From the cell containing the given text, extract its center point as (X, Y) coordinate. 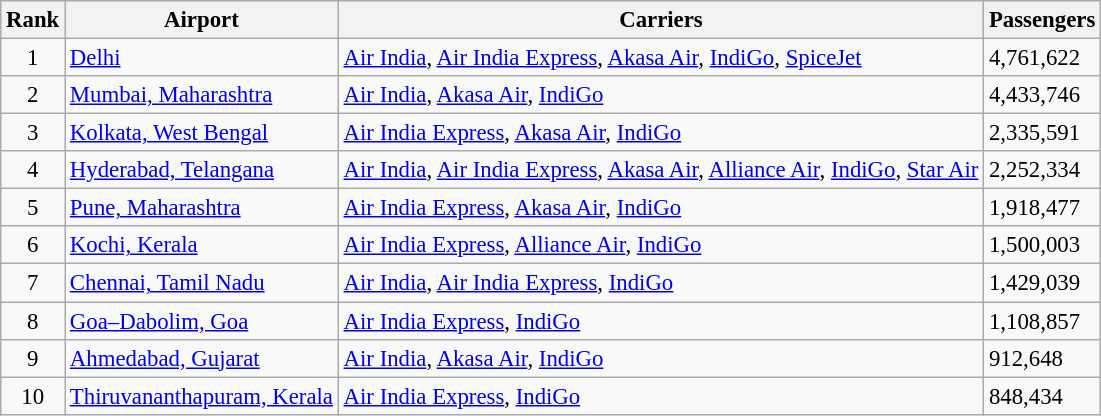
Air India, Air India Express, Akasa Air, IndiGo, SpiceJet (660, 58)
8 (33, 321)
4,761,622 (1042, 58)
1,918,477 (1042, 208)
1,108,857 (1042, 321)
1 (33, 58)
848,434 (1042, 396)
6 (33, 245)
2,252,334 (1042, 170)
Delhi (202, 58)
4 (33, 170)
912,648 (1042, 358)
Kochi, Kerala (202, 245)
2 (33, 95)
Goa–Dabolim, Goa (202, 321)
10 (33, 396)
5 (33, 208)
Hyderabad, Telangana (202, 170)
Airport (202, 20)
1,500,003 (1042, 245)
3 (33, 133)
Passengers (1042, 20)
Mumbai, Maharashtra (202, 95)
Ahmedabad, Gujarat (202, 358)
Air India, Air India Express, Akasa Air, Alliance Air, IndiGo, Star Air (660, 170)
4,433,746 (1042, 95)
Air India, Air India Express, IndiGo (660, 283)
Air India Express, Alliance Air, IndiGo (660, 245)
Thiruvananthapuram, Kerala (202, 396)
Kolkata, West Bengal (202, 133)
1,429,039 (1042, 283)
2,335,591 (1042, 133)
Chennai, Tamil Nadu (202, 283)
9 (33, 358)
Carriers (660, 20)
Rank (33, 20)
7 (33, 283)
Pune, Maharashtra (202, 208)
